Locate the cell with the specified text and output its (X, Y) center coordinate. 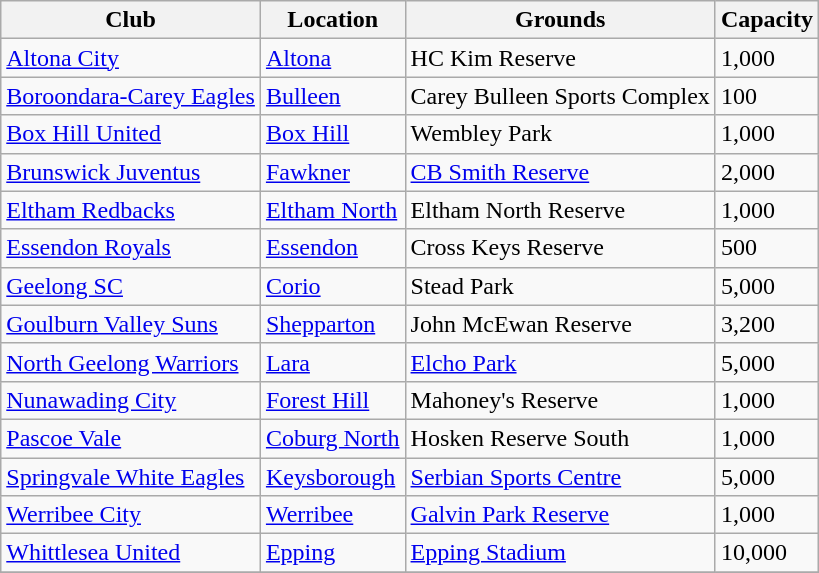
Shepparton (332, 324)
Whittlesea United (131, 553)
Lara (332, 362)
10,000 (766, 553)
Goulburn Valley Suns (131, 324)
3,200 (766, 324)
100 (766, 96)
Serbian Sports Centre (560, 477)
Essendon Royals (131, 248)
Epping (332, 553)
Cross Keys Reserve (560, 248)
500 (766, 248)
Epping Stadium (560, 553)
North Geelong Warriors (131, 362)
Bulleen (332, 96)
Springvale White Eagles (131, 477)
Hosken Reserve South (560, 438)
Corio (332, 286)
Location (332, 20)
Coburg North (332, 438)
Carey Bulleen Sports Complex (560, 96)
Wembley Park (560, 134)
John McEwan Reserve (560, 324)
Box Hill (332, 134)
Forest Hill (332, 400)
Grounds (560, 20)
Stead Park (560, 286)
Eltham North (332, 210)
Club (131, 20)
2,000 (766, 172)
Keysborough (332, 477)
Pascoe Vale (131, 438)
Altona (332, 58)
Werribee (332, 515)
Essendon (332, 248)
Eltham North Reserve (560, 210)
Eltham Redbacks (131, 210)
Nunawading City (131, 400)
Werribee City (131, 515)
Geelong SC (131, 286)
Boroondara-Carey Eagles (131, 96)
Fawkner (332, 172)
Box Hill United (131, 134)
HC Kim Reserve (560, 58)
Capacity (766, 20)
Mahoney's Reserve (560, 400)
Altona City (131, 58)
CB Smith Reserve (560, 172)
Galvin Park Reserve (560, 515)
Brunswick Juventus (131, 172)
Elcho Park (560, 362)
